Identify which cell holds the provided text, then report its [X, Y] central coordinate. 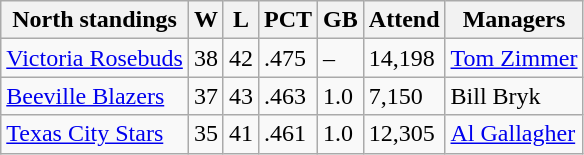
35 [206, 134]
.463 [288, 96]
42 [240, 58]
Attend [404, 20]
W [206, 20]
Al Gallagher [514, 134]
Beeville Blazers [95, 96]
.461 [288, 134]
L [240, 20]
GB [341, 20]
Texas City Stars [95, 134]
43 [240, 96]
12,305 [404, 134]
PCT [288, 20]
37 [206, 96]
7,150 [404, 96]
.475 [288, 58]
Victoria Rosebuds [95, 58]
– [341, 58]
Managers [514, 20]
Tom Zimmer [514, 58]
North standings [95, 20]
Bill Bryk [514, 96]
14,198 [404, 58]
41 [240, 134]
38 [206, 58]
